Output the (x, y) coordinate of the center of the cell containing the given text.  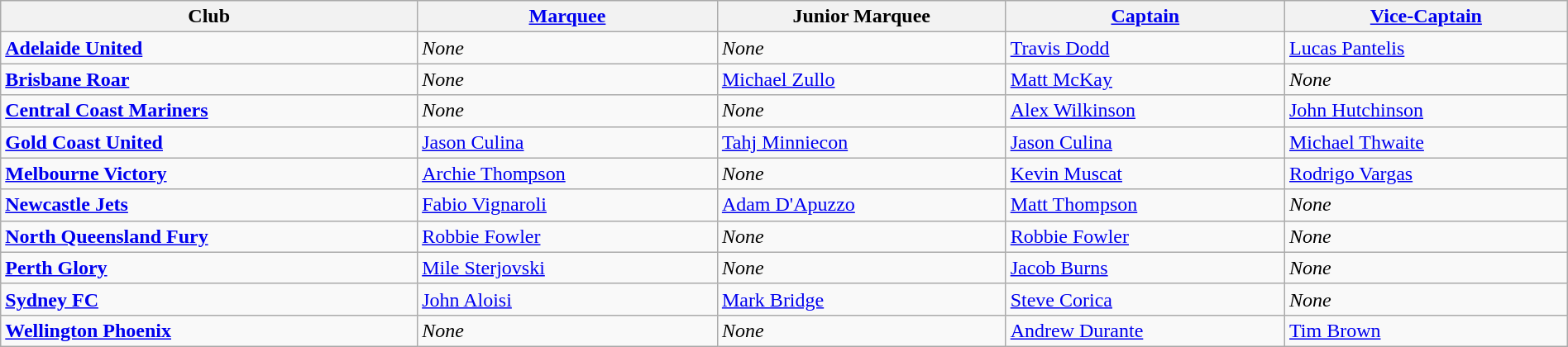
North Queensland Fury (209, 236)
Kevin Muscat (1145, 173)
Andrew Durante (1145, 330)
Newcastle Jets (209, 205)
Michael Zullo (862, 79)
Archie Thompson (567, 173)
Michael Thwaite (1426, 142)
Rodrigo Vargas (1426, 173)
Marquee (567, 17)
Central Coast Mariners (209, 111)
Club (209, 17)
Sydney FC (209, 299)
Travis Dodd (1145, 48)
Jacob Burns (1145, 268)
Lucas Pantelis (1426, 48)
John Hutchinson (1426, 111)
Junior Marquee (862, 17)
Tahj Minniecon (862, 142)
Gold Coast United (209, 142)
Steve Corica (1145, 299)
Perth Glory (209, 268)
Tim Brown (1426, 330)
Matt McKay (1145, 79)
Vice-Captain (1426, 17)
Adelaide United (209, 48)
Wellington Phoenix (209, 330)
Melbourne Victory (209, 173)
Fabio Vignaroli (567, 205)
Matt Thompson (1145, 205)
Adam D'Apuzzo (862, 205)
Mile Sterjovski (567, 268)
Captain (1145, 17)
Mark Bridge (862, 299)
John Aloisi (567, 299)
Brisbane Roar (209, 79)
Alex Wilkinson (1145, 111)
